Output the [X, Y] coordinate of the center of the cell containing the given text.  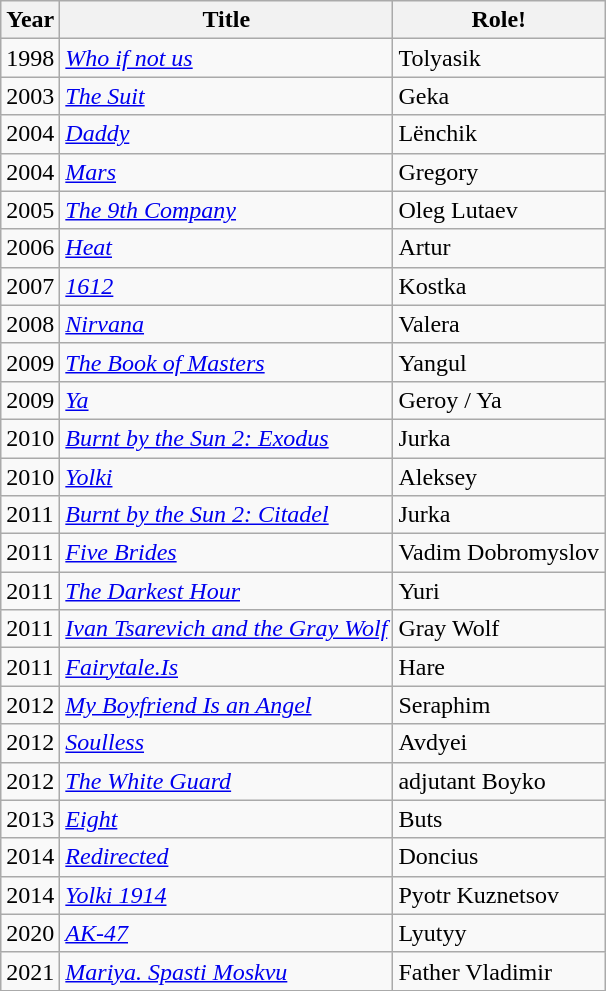
Buts [499, 819]
Nirvana [226, 324]
Fairytale.Is [226, 667]
Five Brides [226, 553]
2006 [30, 248]
2021 [30, 971]
2020 [30, 933]
Yolki 1914 [226, 895]
Tolyasik [499, 58]
The Suit [226, 96]
Yuri [499, 591]
2013 [30, 819]
Heat [226, 248]
Burnt by the Sun 2: Citadel [226, 515]
1612 [226, 286]
Lёnchik [499, 134]
2007 [30, 286]
Soulless [226, 743]
Valera [499, 324]
Year [30, 20]
Yangul [499, 362]
Avdyei [499, 743]
Father Vladimir [499, 971]
Geka [499, 96]
Eight [226, 819]
2005 [30, 210]
Doncius [499, 857]
Gregory [499, 172]
Redirected [226, 857]
Geroy / Ya [499, 400]
The Darkest Hour [226, 591]
adjutant Boyko [499, 781]
Ya [226, 400]
Kostka [499, 286]
The Book of Masters [226, 362]
Seraphim [499, 705]
2008 [30, 324]
Yolki [226, 477]
Mariya. Spasti Moskvu [226, 971]
AK-47 [226, 933]
My Boyfriend Is an Angel [226, 705]
Mars [226, 172]
Daddy [226, 134]
Who if not us [226, 58]
Ivan Tsarevich and the Gray Wolf [226, 629]
1998 [30, 58]
Oleg Lutaev [499, 210]
Hare [499, 667]
Gray Wolf [499, 629]
The White Guard [226, 781]
Role! [499, 20]
The 9th Company [226, 210]
Title [226, 20]
Pyotr Kuznetsov [499, 895]
2003 [30, 96]
Lyutyy [499, 933]
Artur [499, 248]
Burnt by the Sun 2: Exodus [226, 438]
Aleksey [499, 477]
Vadim Dobromyslov [499, 553]
